Detect which cell encompasses the target text, then output its [X, Y] center coordinate. 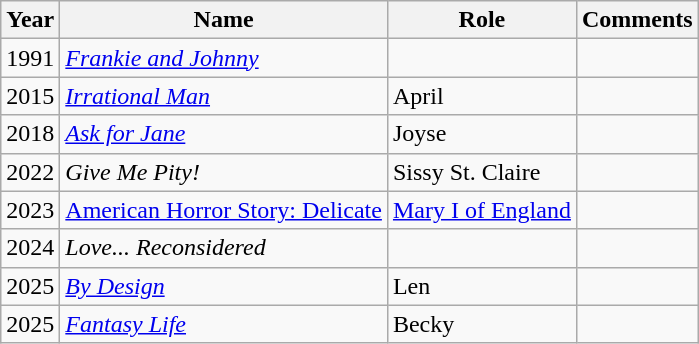
Fantasy Life [224, 324]
Year [30, 20]
April [482, 96]
2023 [30, 210]
2018 [30, 134]
Len [482, 286]
Love... Reconsidered [224, 248]
Joyse [482, 134]
Sissy St. Claire [482, 172]
Frankie and Johnny [224, 58]
Irrational Man [224, 96]
Comments [637, 20]
Becky [482, 324]
2024 [30, 248]
2015 [30, 96]
American Horror Story: Delicate [224, 210]
By Design [224, 286]
Give Me Pity! [224, 172]
1991 [30, 58]
Ask for Jane [224, 134]
Role [482, 20]
Mary I of England [482, 210]
2022 [30, 172]
Name [224, 20]
